Search for the cell housing the specified text and yield its (x, y) center coordinate. 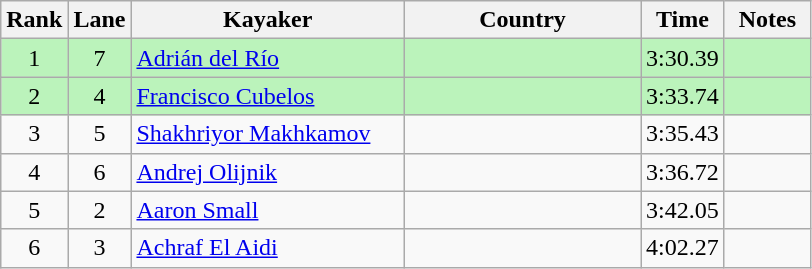
Country (522, 20)
Andrej Olijnik (268, 172)
Lane (100, 20)
1 (34, 58)
Notes (767, 20)
Shakhriyor Makhkamov (268, 134)
Rank (34, 20)
3:35.43 (683, 134)
3:42.05 (683, 210)
3:33.74 (683, 96)
Achraf El Aidi (268, 248)
Francisco Cubelos (268, 96)
7 (100, 58)
4:02.27 (683, 248)
Aaron Small (268, 210)
Time (683, 20)
Adrián del Río (268, 58)
3:36.72 (683, 172)
Kayaker (268, 20)
3:30.39 (683, 58)
